Return the [x, y] coordinate for the center point of the cell that contains the specified text.  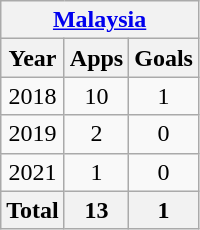
2 [96, 134]
Year [33, 58]
Goals [164, 58]
Apps [96, 58]
2021 [33, 172]
10 [96, 96]
2019 [33, 134]
2018 [33, 96]
13 [96, 210]
Total [33, 210]
Malaysia [100, 20]
